Locate the cell with the specified text and output its (x, y) center coordinate. 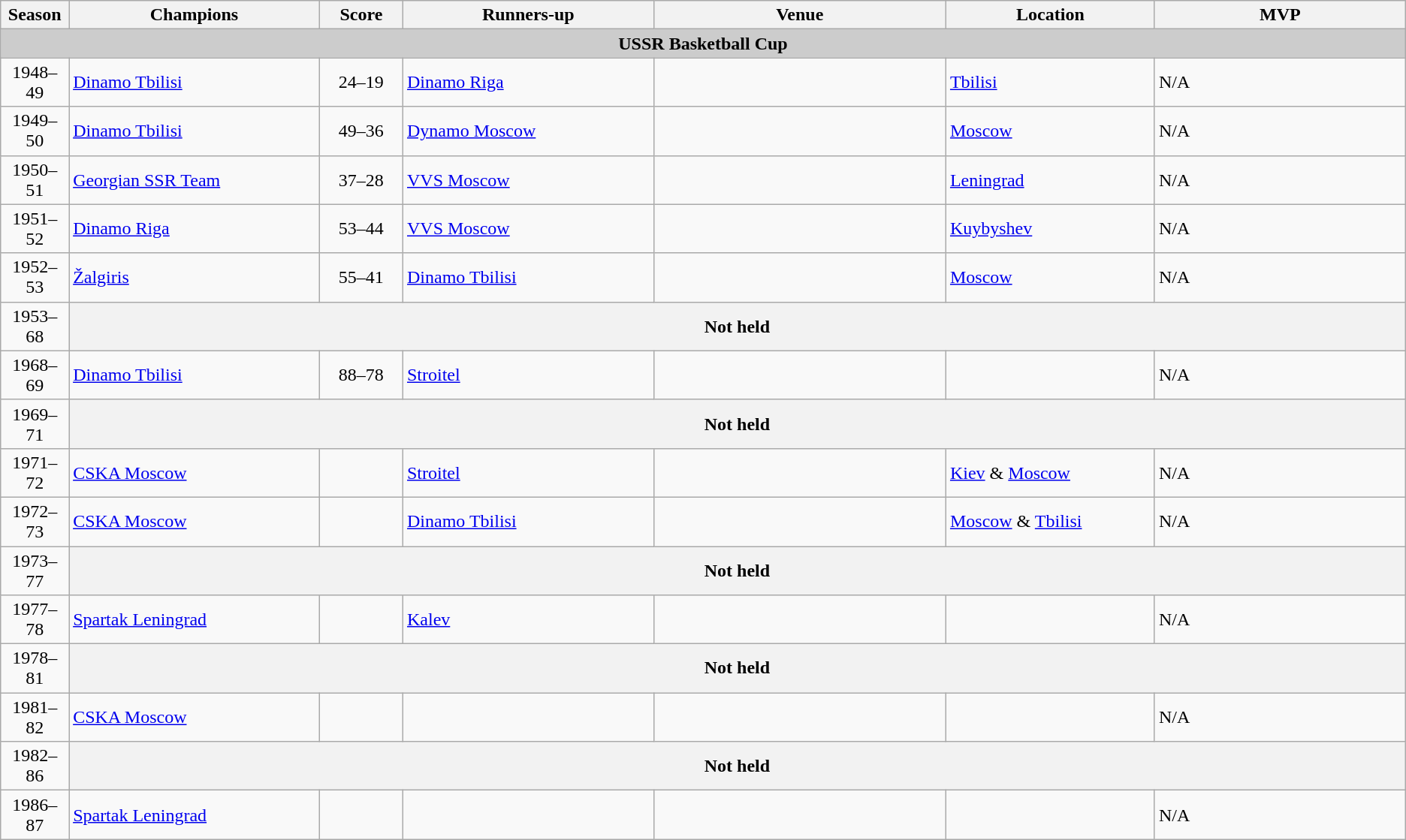
Venue (799, 15)
1950–51 (35, 180)
USSR Basketball Cup (703, 44)
1972–73 (35, 521)
1948–49 (35, 83)
Kiev & Moscow (1050, 473)
Kuybyshev (1050, 228)
1951–52 (35, 228)
1953–68 (35, 326)
88–78 (361, 375)
53–44 (361, 228)
1978–81 (35, 668)
1969–71 (35, 423)
1971–72 (35, 473)
1982–86 (35, 766)
Leningrad (1050, 180)
Score (361, 15)
Žalgiris (195, 278)
49–36 (361, 131)
MVP (1280, 15)
Georgian SSR Team (195, 180)
Moscow & Tbilisi (1050, 521)
1952–53 (35, 278)
Runners-up (528, 15)
Location (1050, 15)
1977–78 (35, 620)
Season (35, 15)
1968–69 (35, 375)
1981–82 (35, 718)
Tbilisi (1050, 83)
24–19 (361, 83)
Kalev (528, 620)
Dynamo Moscow (528, 131)
1973–77 (35, 571)
1986–87 (35, 815)
37–28 (361, 180)
1949–50 (35, 131)
55–41 (361, 278)
Champions (195, 15)
